From the cell containing the given text, extract its center point as (x, y) coordinate. 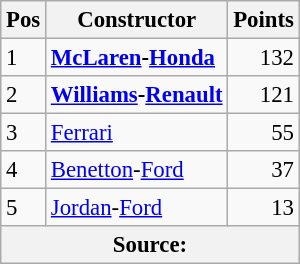
5 (24, 208)
Benetton-Ford (137, 170)
2 (24, 95)
13 (264, 208)
McLaren-Honda (137, 58)
Pos (24, 20)
37 (264, 170)
Ferrari (137, 133)
Constructor (137, 20)
132 (264, 58)
4 (24, 170)
Jordan-Ford (137, 208)
3 (24, 133)
55 (264, 133)
1 (24, 58)
121 (264, 95)
Source: (150, 245)
Points (264, 20)
Williams-Renault (137, 95)
